Return (X, Y) of the center of cell containing provided text 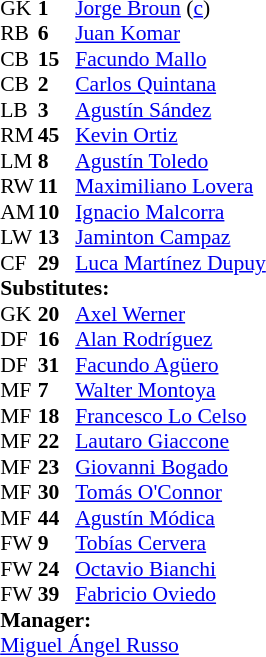
29 (57, 263)
Maximiliano Lovera (170, 187)
RB (19, 33)
Jaminton Campaz (170, 237)
15 (57, 59)
10 (57, 212)
GK (19, 314)
2 (57, 85)
3 (57, 110)
9 (57, 543)
AM (19, 212)
18 (57, 416)
Ignacio Malcorra (170, 212)
LW (19, 237)
Luca Martínez Dupuy (170, 263)
7 (57, 391)
11 (57, 187)
Juan Komar (170, 33)
Lautaro Giaccone (170, 441)
31 (57, 365)
16 (57, 339)
Walter Montoya (170, 391)
30 (57, 493)
Fabricio Oviedo (170, 595)
6 (57, 33)
Alan Rodríguez (170, 339)
8 (57, 161)
Carlos Quintana (170, 85)
Agustín Módica (170, 518)
RM (19, 135)
22 (57, 441)
Octavio Bianchi (170, 569)
Kevin Ortiz (170, 135)
LM (19, 161)
13 (57, 237)
Agustín Sández (170, 110)
RW (19, 187)
24 (57, 569)
LB (19, 110)
20 (57, 314)
23 (57, 467)
CF (19, 263)
Francesco Lo Celso (170, 416)
Manager: (133, 620)
Axel Werner (170, 314)
Tomás O'Connor (170, 493)
Agustín Toledo (170, 161)
Facundo Mallo (170, 59)
Giovanni Bogado (170, 467)
Facundo Agüero (170, 365)
44 (57, 518)
Tobías Cervera (170, 543)
Substitutes: (133, 289)
45 (57, 135)
39 (57, 595)
